Capture the cell that displays the provided text and extract its [X, Y] central coordinate. 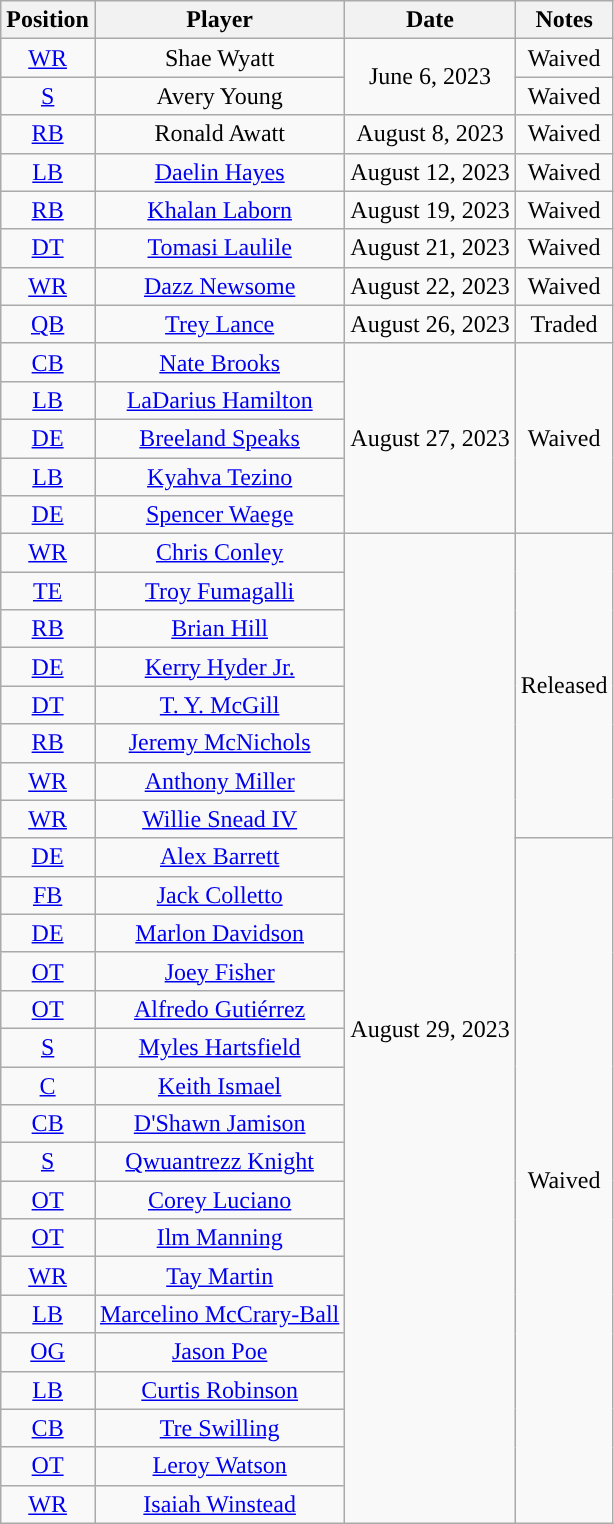
Dazz Newsome [219, 286]
LaDarius Hamilton [219, 400]
Nate Brooks [219, 362]
Joey Fisher [219, 971]
June 6, 2023 [430, 77]
Breeland Speaks [219, 438]
Player [219, 20]
August 27, 2023 [430, 438]
QB [48, 324]
Kyahva Tezino [219, 477]
Marcelino McCrary-Ball [219, 1314]
Released [564, 686]
Avery Young [219, 96]
August 12, 2023 [430, 172]
Trey Lance [219, 324]
Khalan Laborn [219, 210]
Marlon Davidson [219, 933]
Date [430, 20]
Corey Luciano [219, 1200]
Isaiah Winstead [219, 1504]
August 26, 2023 [430, 324]
Chris Conley [219, 553]
Troy Fumagalli [219, 591]
Tay Martin [219, 1276]
August 8, 2023 [430, 134]
Willie Snead IV [219, 819]
Shae Wyatt [219, 58]
Anthony Miller [219, 781]
Brian Hill [219, 629]
Position [48, 20]
Ronald Awatt [219, 134]
T. Y. McGill [219, 705]
Alfredo Gutiérrez [219, 1009]
D'Shawn Jamison [219, 1124]
C [48, 1085]
TE [48, 591]
OG [48, 1352]
Myles Hartsfield [219, 1047]
August 21, 2023 [430, 248]
Leroy Watson [219, 1466]
Daelin Hayes [219, 172]
Qwuantrezz Knight [219, 1162]
Tre Swilling [219, 1428]
Traded [564, 324]
August 22, 2023 [430, 286]
Jeremy McNichols [219, 743]
Spencer Waege [219, 515]
Notes [564, 20]
August 29, 2023 [430, 1029]
Keith Ismael [219, 1085]
Jason Poe [219, 1352]
FB [48, 895]
Curtis Robinson [219, 1390]
Kerry Hyder Jr. [219, 667]
August 19, 2023 [430, 210]
Tomasi Laulile [219, 248]
Ilm Manning [219, 1238]
Jack Colletto [219, 895]
Alex Barrett [219, 857]
